For the text-containing cell, return its midpoint in (X, Y) coordinate format. 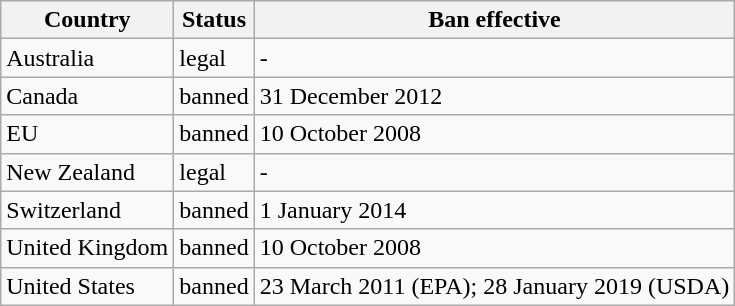
EU (88, 134)
Ban effective (494, 20)
Australia (88, 58)
Canada (88, 96)
United Kingdom (88, 248)
1 January 2014 (494, 210)
Status (214, 20)
New Zealand (88, 172)
23 March 2011 (EPA); 28 January 2019 (USDA) (494, 286)
31 December 2012 (494, 96)
Country (88, 20)
Switzerland (88, 210)
United States (88, 286)
